Return (x, y) of the center of cell containing provided text 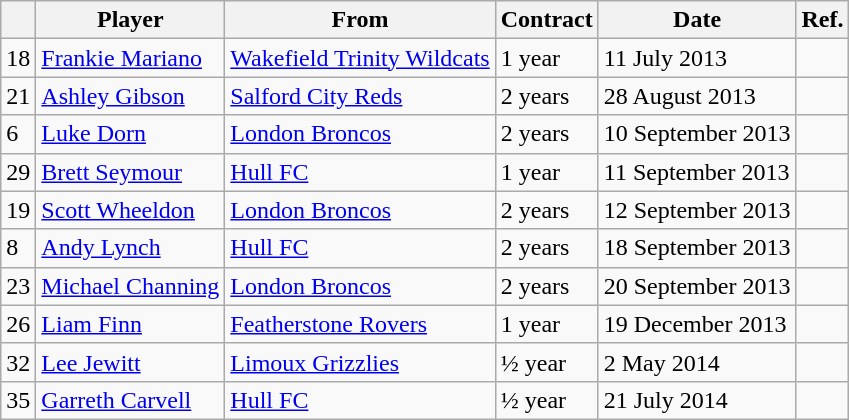
Date (697, 20)
19 (18, 210)
21 July 2014 (697, 400)
6 (18, 134)
21 (18, 96)
Michael Channing (130, 286)
11 September 2013 (697, 172)
29 (18, 172)
10 September 2013 (697, 134)
Scott Wheeldon (130, 210)
Andy Lynch (130, 248)
Limoux Grizzlies (360, 362)
32 (18, 362)
Player (130, 20)
Garreth Carvell (130, 400)
2 May 2014 (697, 362)
From (360, 20)
Brett Seymour (130, 172)
Liam Finn (130, 324)
Ashley Gibson (130, 96)
Luke Dorn (130, 134)
Lee Jewitt (130, 362)
Ref. (822, 20)
26 (18, 324)
Wakefield Trinity Wildcats (360, 58)
Frankie Mariano (130, 58)
12 September 2013 (697, 210)
35 (18, 400)
11 July 2013 (697, 58)
18 (18, 58)
19 December 2013 (697, 324)
20 September 2013 (697, 286)
Contract (546, 20)
23 (18, 286)
Featherstone Rovers (360, 324)
28 August 2013 (697, 96)
8 (18, 248)
18 September 2013 (697, 248)
Salford City Reds (360, 96)
